Output the (X, Y) coordinate of the center of the cell containing the given text.  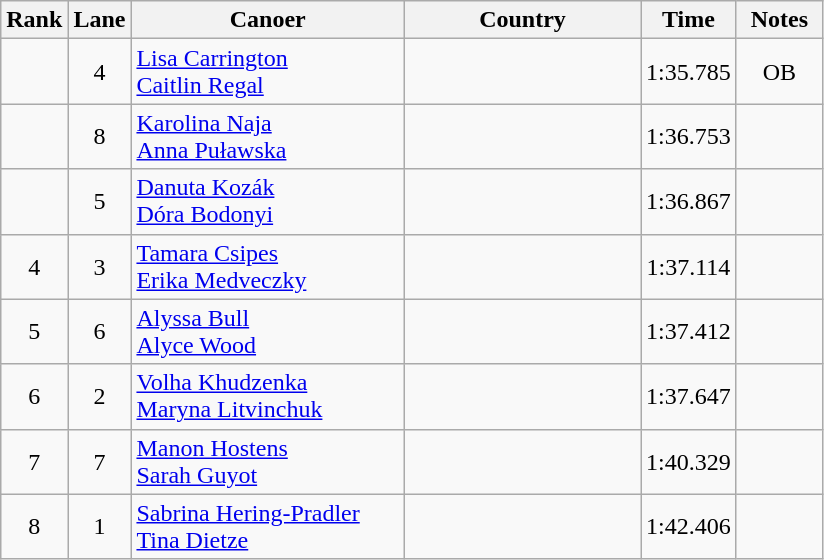
2 (100, 396)
Manon HostensSarah Guyot (268, 462)
OB (779, 72)
Time (689, 20)
1:36.753 (689, 136)
Canoer (268, 20)
Lane (100, 20)
Lisa CarringtonCaitlin Regal (268, 72)
Danuta KozákDóra Bodonyi (268, 202)
1:35.785 (689, 72)
1:37.412 (689, 332)
1:42.406 (689, 526)
Alyssa BullAlyce Wood (268, 332)
Volha KhudzenkaMaryna Litvinchuk (268, 396)
Notes (779, 20)
1:40.329 (689, 462)
1:36.867 (689, 202)
Sabrina Hering-PradlerTina Dietze (268, 526)
1:37.114 (689, 266)
1 (100, 526)
Karolina NajaAnna Puławska (268, 136)
1:37.647 (689, 396)
Country (522, 20)
Rank (34, 20)
3 (100, 266)
Tamara CsipesErika Medveczky (268, 266)
